Determine the (x, y) coordinate at the center of the cell enclosing the given text.  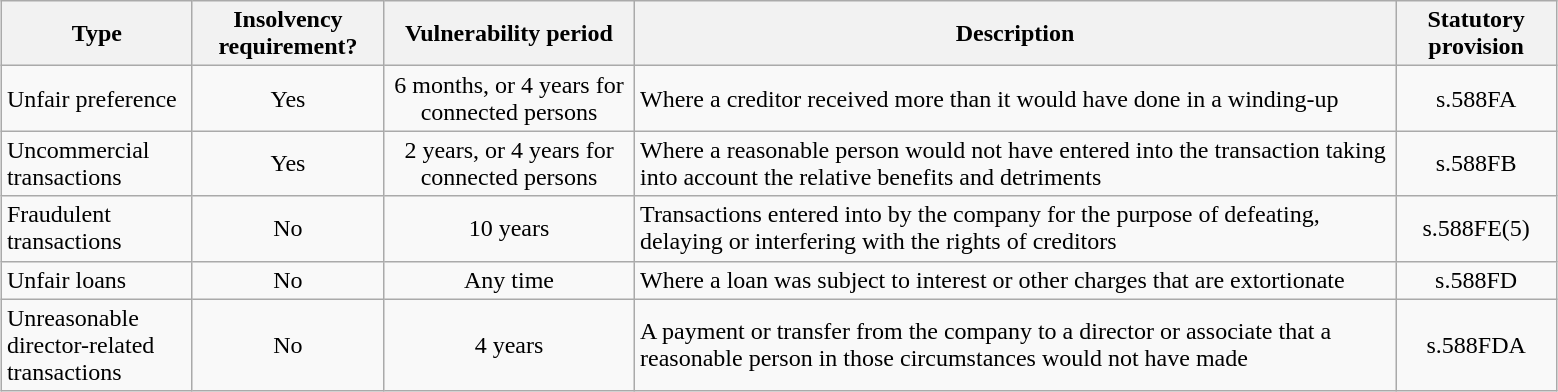
s.588FD (1476, 280)
Where a creditor received more than it would have done in a winding-up (1016, 98)
4 years (508, 345)
Unfair preference (96, 98)
Where a reasonable person would not have entered into the transaction taking into account the relative benefits and detriments (1016, 164)
Insolvency requirement? (288, 34)
Uncommercial transactions (96, 164)
Any time (508, 280)
Unreasonable director-related transactions (96, 345)
s.588FA (1476, 98)
Vulnerability period (508, 34)
Transactions entered into by the company for the purpose of defeating, delaying or interfering with the rights of creditors (1016, 228)
s.588FDA (1476, 345)
A payment or transfer from the company to a director or associate that a reasonable person in those circumstances would not have made (1016, 345)
s.588FE(5) (1476, 228)
10 years (508, 228)
s.588FB (1476, 164)
2 years, or 4 years for connected persons (508, 164)
Description (1016, 34)
Unfair loans (96, 280)
Fraudulent transactions (96, 228)
Statutory provision (1476, 34)
Where a loan was subject to interest or other charges that are extortionate (1016, 280)
6 months, or 4 years for connected persons (508, 98)
Type (96, 34)
